Pinpoint the cell where the given text exists, returning its [X, Y] midpoint coordinate. 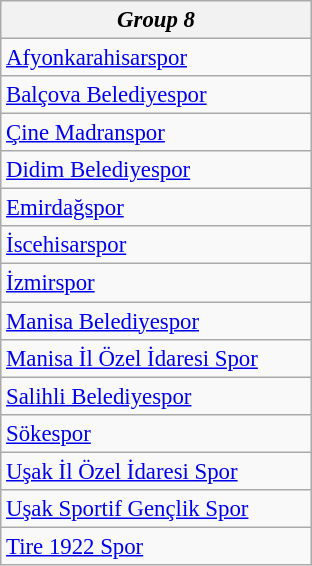
Manisa Belediyespor [156, 321]
Group 8 [156, 20]
Manisa İl Özel İdaresi Spor [156, 358]
Afyonkarahisarspor [156, 58]
Uşak Sportif Gençlik Spor [156, 509]
İscehisarspor [156, 245]
Uşak İl Özel İdaresi Spor [156, 471]
Çine Madranspor [156, 133]
İzmirspor [156, 283]
Sökespor [156, 433]
Salihli Belediyespor [156, 396]
Tire 1922 Spor [156, 546]
Emirdağspor [156, 208]
Balçova Belediyespor [156, 95]
Didim Belediyespor [156, 170]
